Detect which cell encompasses the target text, then output its [X, Y] center coordinate. 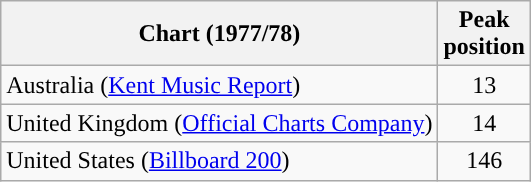
Chart (1977/78) [220, 34]
13 [484, 85]
United Kingdom (Official Charts Company) [220, 123]
Australia (Kent Music Report) [220, 85]
United States (Billboard 200) [220, 161]
Peakposition [484, 34]
14 [484, 123]
146 [484, 161]
